Output the [x, y] coordinate of the center of the cell containing the given text.  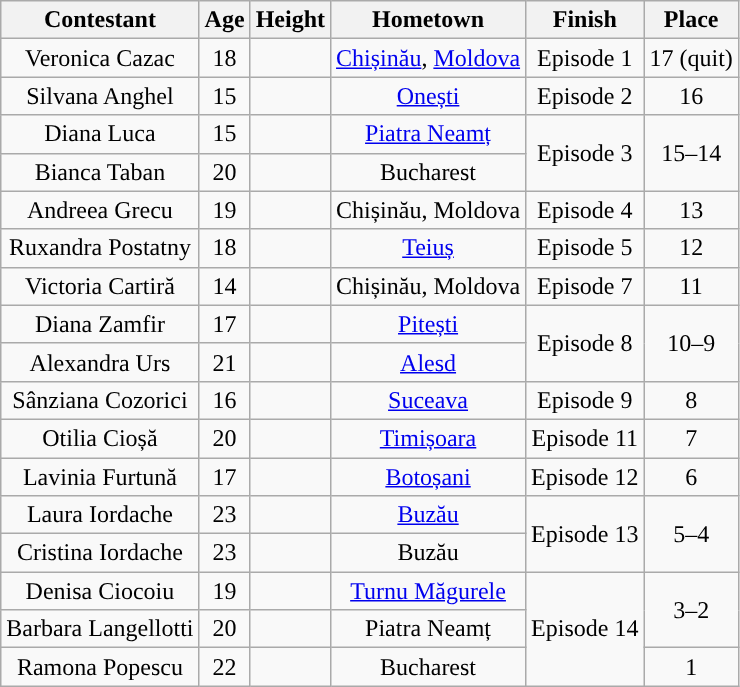
Alexandra Urs [100, 362]
7 [691, 438]
12 [691, 248]
Finish [585, 20]
Sânziana Cozorici [100, 400]
Turnu Măgurele [428, 591]
Episode 11 [585, 438]
Episode 14 [585, 629]
Episode 4 [585, 210]
Episode 7 [585, 286]
Episode 9 [585, 400]
Height [290, 20]
Timișoara [428, 438]
Teiuș [428, 248]
Episode 1 [585, 58]
Ruxandra Postatny [100, 248]
21 [224, 362]
Bianca Taban [100, 172]
6 [691, 477]
Victoria Cartiră [100, 286]
Lavinia Furtună [100, 477]
8 [691, 400]
Episode 2 [585, 96]
Place [691, 20]
Episode 12 [585, 477]
15–14 [691, 153]
Cristina Iordache [100, 553]
Age [224, 20]
11 [691, 286]
Diana Zamfir [100, 324]
Andreea Grecu [100, 210]
Onești [428, 96]
5–4 [691, 534]
Silvana Anghel [100, 96]
Episode 3 [585, 153]
Episode 13 [585, 534]
17 (quit) [691, 58]
22 [224, 667]
Hometown [428, 20]
Suceava [428, 400]
Episode 8 [585, 343]
3–2 [691, 610]
10–9 [691, 343]
Otilia Cioșă [100, 438]
Pitești [428, 324]
Ramona Popescu [100, 667]
13 [691, 210]
14 [224, 286]
Alesd [428, 362]
1 [691, 667]
Denisa Ciocoiu [100, 591]
Laura Iordache [100, 515]
Episode 5 [585, 248]
Diana Luca [100, 134]
Veronica Cazac [100, 58]
Botoșani [428, 477]
Barbara Langellotti [100, 629]
Contestant [100, 20]
